Scan for the cell matching the given text and deliver its [X, Y] coordinate at center. 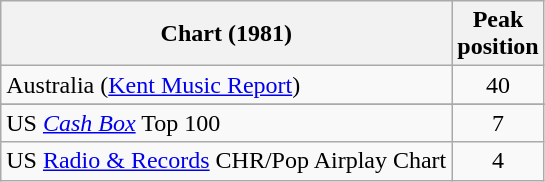
7 [498, 123]
Australia (Kent Music Report) [226, 85]
Peakposition [498, 34]
US Radio & Records CHR/Pop Airplay Chart [226, 161]
40 [498, 85]
4 [498, 161]
Chart (1981) [226, 34]
US Cash Box Top 100 [226, 123]
